Return [x, y] of the center of cell containing provided text 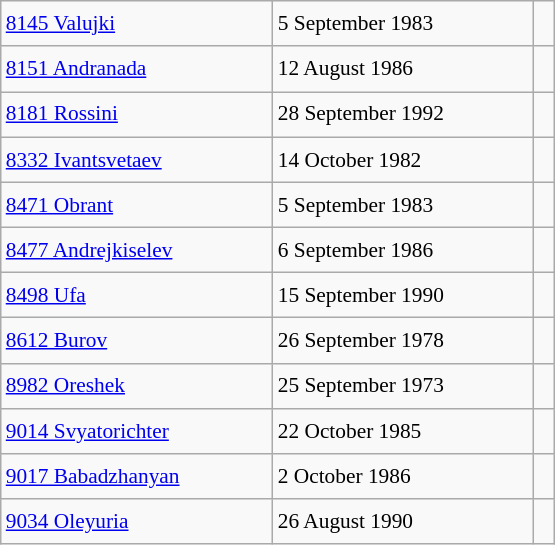
8477 Andrejkiselev [137, 250]
8498 Ufa [137, 296]
9014 Svyatorichter [137, 430]
8145 Valujki [137, 24]
8181 Rossini [137, 114]
14 October 1982 [404, 160]
15 September 1990 [404, 296]
8471 Obrant [137, 204]
9034 Oleyuria [137, 522]
8332 Ivantsvetaev [137, 160]
12 August 1986 [404, 68]
8151 Andranada [137, 68]
9017 Babadzhanyan [137, 476]
26 September 1978 [404, 340]
2 October 1986 [404, 476]
8982 Oreshek [137, 386]
8612 Burov [137, 340]
28 September 1992 [404, 114]
25 September 1973 [404, 386]
26 August 1990 [404, 522]
22 October 1985 [404, 430]
6 September 1986 [404, 250]
